Output the (X, Y) coordinate of the center of the cell containing the given text.  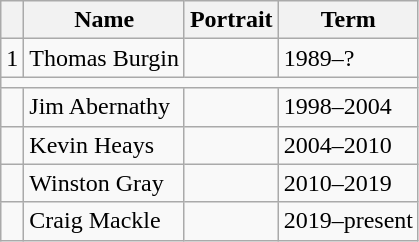
1 (12, 58)
Portrait (231, 20)
Kevin Heays (104, 145)
Craig Mackle (104, 221)
1998–2004 (348, 107)
Jim Abernathy (104, 107)
2019–present (348, 221)
Winston Gray (104, 183)
Thomas Burgin (104, 58)
Term (348, 20)
2004–2010 (348, 145)
2010–2019 (348, 183)
1989–? (348, 58)
Name (104, 20)
